Search for the cell housing the specified text and yield its (x, y) center coordinate. 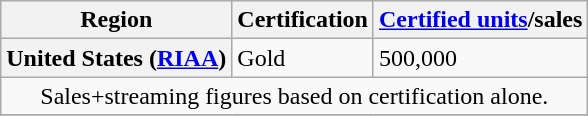
United States (RIAA) (116, 58)
Gold (303, 58)
500,000 (480, 58)
Region (116, 20)
Certification (303, 20)
Sales+streaming figures based on certification alone. (294, 96)
Certified units/sales (480, 20)
